Pinpoint the cell where the given text exists, returning its (x, y) midpoint coordinate. 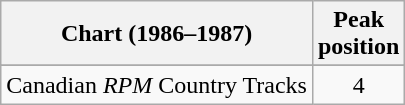
4 (358, 85)
Peakposition (358, 34)
Canadian RPM Country Tracks (157, 85)
Chart (1986–1987) (157, 34)
